For the text-containing cell, return its midpoint in [X, Y] coordinate format. 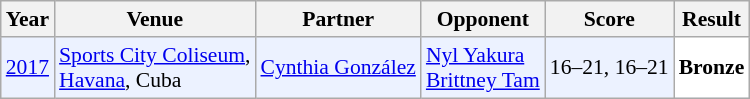
Sports City Coliseum,Havana, Cuba [154, 68]
Cynthia González [338, 68]
Result [712, 19]
Score [610, 19]
Nyl Yakura Brittney Tam [483, 68]
Year [28, 19]
2017 [28, 68]
16–21, 16–21 [610, 68]
Partner [338, 19]
Bronze [712, 68]
Venue [154, 19]
Opponent [483, 19]
